Capture the cell that displays the provided text and extract its (X, Y) central coordinate. 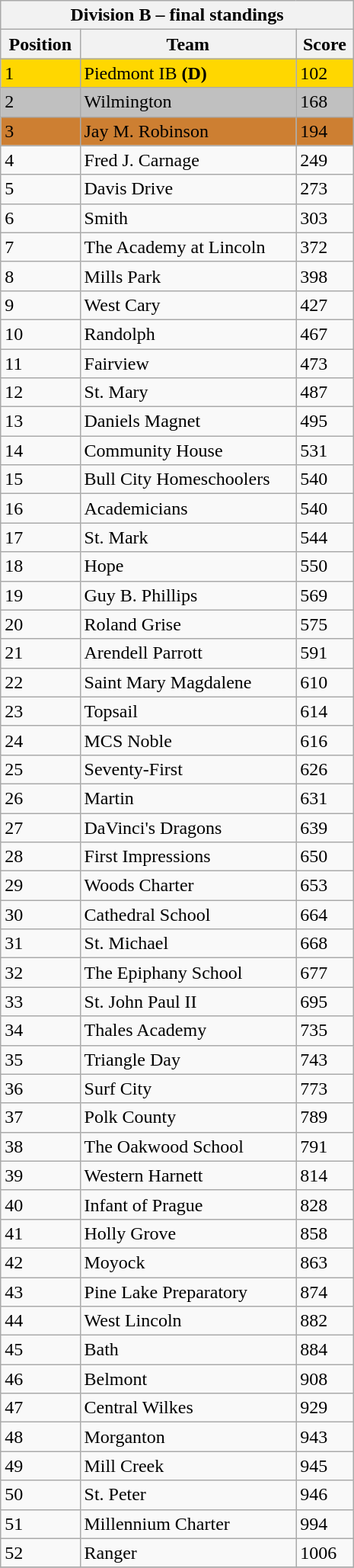
Moyock (188, 1262)
Infant of Prague (188, 1204)
569 (325, 595)
11 (40, 364)
495 (325, 422)
27 (40, 827)
Triangle Day (188, 1060)
Woods Charter (188, 886)
12 (40, 393)
Division B – final standings (177, 15)
Score (325, 44)
14 (40, 451)
943 (325, 1437)
17 (40, 537)
863 (325, 1262)
929 (325, 1408)
Seventy-First (188, 769)
31 (40, 944)
4 (40, 160)
Guy B. Phillips (188, 595)
36 (40, 1089)
273 (325, 189)
34 (40, 1031)
398 (325, 276)
St. Mary (188, 393)
Belmont (188, 1379)
25 (40, 769)
Fred J. Carnage (188, 160)
The Oakwood School (188, 1146)
372 (325, 247)
7 (40, 247)
35 (40, 1060)
West Cary (188, 305)
467 (325, 334)
Holly Grove (188, 1233)
Polk County (188, 1117)
Morganton (188, 1437)
814 (325, 1175)
487 (325, 393)
Davis Drive (188, 189)
West Lincoln (188, 1321)
616 (325, 740)
21 (40, 653)
Thales Academy (188, 1031)
20 (40, 624)
791 (325, 1146)
473 (325, 364)
874 (325, 1292)
26 (40, 798)
Position (40, 44)
427 (325, 305)
1 (40, 73)
Smith (188, 218)
994 (325, 1524)
946 (325, 1495)
908 (325, 1379)
544 (325, 537)
32 (40, 973)
303 (325, 218)
Millennium Charter (188, 1524)
Fairview (188, 364)
249 (325, 160)
29 (40, 886)
Mill Creek (188, 1466)
650 (325, 857)
Cathedral School (188, 915)
743 (325, 1060)
10 (40, 334)
531 (325, 451)
789 (325, 1117)
Hope (188, 566)
33 (40, 1002)
44 (40, 1321)
610 (325, 682)
Mills Park (188, 276)
Martin (188, 798)
19 (40, 595)
591 (325, 653)
Daniels Magnet (188, 422)
Central Wilkes (188, 1408)
Western Harnett (188, 1175)
37 (40, 1117)
Jay M. Robinson (188, 131)
41 (40, 1233)
Piedmont IB (D) (188, 73)
First Impressions (188, 857)
22 (40, 682)
47 (40, 1408)
15 (40, 479)
Bull City Homeschoolers (188, 479)
631 (325, 798)
St. John Paul II (188, 1002)
MCS Noble (188, 740)
668 (325, 944)
102 (325, 73)
Wilmington (188, 102)
664 (325, 915)
6 (40, 218)
677 (325, 973)
St. Mark (188, 537)
52 (40, 1553)
50 (40, 1495)
1006 (325, 1553)
18 (40, 566)
13 (40, 422)
23 (40, 711)
38 (40, 1146)
45 (40, 1350)
828 (325, 1204)
735 (325, 1031)
42 (40, 1262)
Pine Lake Preparatory (188, 1292)
46 (40, 1379)
Ranger (188, 1553)
The Epiphany School (188, 973)
2 (40, 102)
858 (325, 1233)
773 (325, 1089)
9 (40, 305)
Arendell Parrott (188, 653)
51 (40, 1524)
695 (325, 1002)
Topsail (188, 711)
882 (325, 1321)
Team (188, 44)
Academicians (188, 508)
St. Michael (188, 944)
626 (325, 769)
653 (325, 886)
40 (40, 1204)
Randolph (188, 334)
43 (40, 1292)
945 (325, 1466)
Roland Grise (188, 624)
49 (40, 1466)
614 (325, 711)
Saint Mary Magdalene (188, 682)
550 (325, 566)
The Academy at Lincoln (188, 247)
Surf City (188, 1089)
Community House (188, 451)
39 (40, 1175)
28 (40, 857)
639 (325, 827)
St. Peter (188, 1495)
194 (325, 131)
16 (40, 508)
3 (40, 131)
575 (325, 624)
5 (40, 189)
884 (325, 1350)
Bath (188, 1350)
48 (40, 1437)
8 (40, 276)
DaVinci's Dragons (188, 827)
30 (40, 915)
24 (40, 740)
168 (325, 102)
